Determine the (X, Y) coordinate at the center of the cell enclosing the given text.  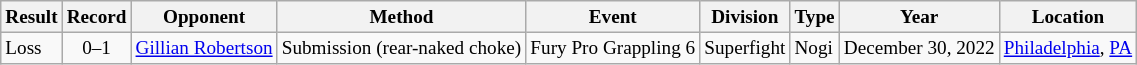
Event (613, 17)
Type (814, 17)
Result (32, 17)
Record (96, 17)
Division (745, 17)
Fury Pro Grappling 6 (613, 48)
December 30, 2022 (919, 48)
Nogi (814, 48)
Loss (32, 48)
0–1 (96, 48)
Location (1068, 17)
Submission (rear-naked choke) (402, 48)
Method (402, 17)
Philadelphia, PA (1068, 48)
Superfight (745, 48)
Year (919, 17)
Opponent (204, 17)
Gillian Robertson (204, 48)
